Return the [X, Y] coordinate for the center point of the cell that contains the specified text.  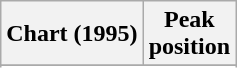
Peakposition [189, 34]
Chart (1995) [72, 34]
